For the text-containing cell, return its midpoint in (x, y) coordinate format. 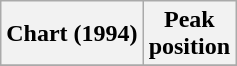
Chart (1994) (72, 34)
Peakposition (189, 34)
